Determine the [X, Y] coordinate at the center of the cell enclosing the given text.  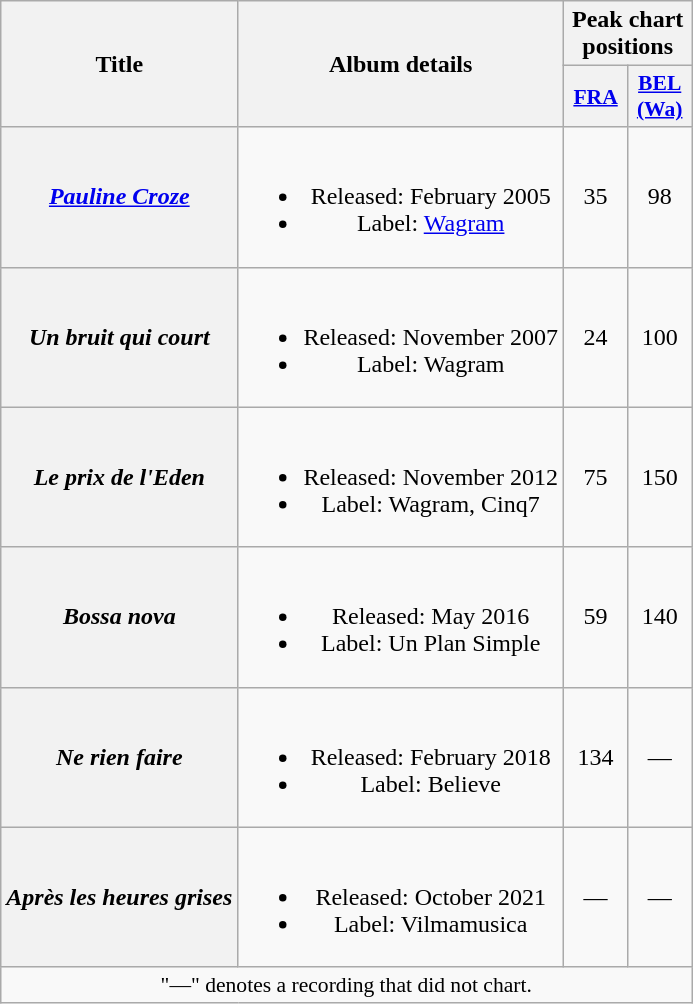
Title [120, 64]
134 [596, 757]
Released: February 2018Label: Believe [401, 757]
59 [596, 617]
75 [596, 477]
Released: October 2021Label: Vilmamusica [401, 897]
Bossa nova [120, 617]
98 [660, 197]
Peak chart positions [628, 34]
100 [660, 337]
Pauline Croze [120, 197]
Le prix de l'Eden [120, 477]
BEL(Wa) [660, 96]
24 [596, 337]
140 [660, 617]
Ne rien faire [120, 757]
Un bruit qui court [120, 337]
"—" denotes a recording that did not chart. [346, 985]
Released: November 2012Label: Wagram, Cinq7 [401, 477]
Released: May 2016Label: Un Plan Simple [401, 617]
150 [660, 477]
Released: February 2005Label: Wagram [401, 197]
FRA [596, 96]
Après les heures grises [120, 897]
Album details [401, 64]
Released: November 2007Label: Wagram [401, 337]
35 [596, 197]
